Extract the (X, Y) coordinate from the center of the cell holding the provided text.  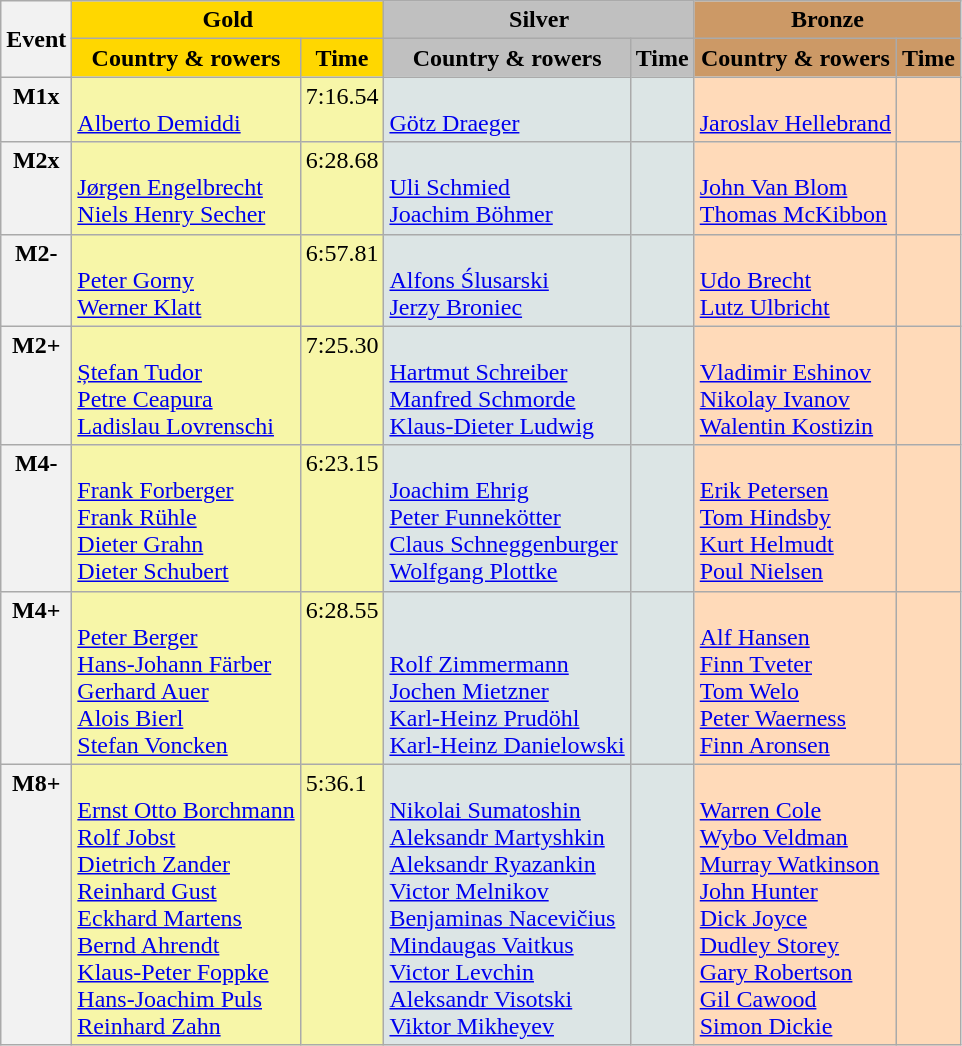
Jaroslav Hellebrand (795, 110)
7:25.30 (342, 386)
Alfons Ślusarski Jerzy Broniec (507, 280)
Alberto Demiddi (186, 110)
Event (36, 39)
Vladimir Eshinov Nikolay Ivanov Walentin Kostizin (795, 386)
Hartmut Schreiber Manfred Schmorde Klaus-Dieter Ludwig (507, 386)
5:36.1 (342, 904)
Alf Hansen Finn Tveter Tom Welo Peter Waerness Finn Aronsen (795, 678)
Joachim Ehrig Peter Funnekötter Claus Schneggenburger Wolfgang Plottke (507, 518)
M4- (36, 518)
Götz Draeger (507, 110)
Frank Forberger Frank Rühle Dieter Grahn Dieter Schubert (186, 518)
Uli SchmiedJoachim Böhmer (507, 188)
Ernst Otto Borchmann Rolf Jobst Dietrich Zander Reinhard Gust Eckhard Martens Bernd Ahrendt Klaus-Peter Foppke Hans-Joachim Puls Reinhard Zahn (186, 904)
Peter Berger Hans-Johann Färber Gerhard Auer Alois Bierl Stefan Voncken (186, 678)
6:28.55 (342, 678)
M1x (36, 110)
Rolf Zimmermann Jochen Mietzner Karl-Heinz Prudöhl Karl-Heinz Danielowski (507, 678)
M2+ (36, 386)
Warren Cole Wybo Veldman Murray Watkinson John Hunter Dick Joyce Dudley Storey Gary Robertson Gil Cawood Simon Dickie (795, 904)
Silver (539, 20)
6:23.15 (342, 518)
Jørgen EngelbrechtNiels Henry Secher (186, 188)
6:28.68 (342, 188)
Gold (228, 20)
Erik Petersen Tom Hindsby Kurt Helmudt Poul Nielsen (795, 518)
Ștefan Tudor Petre Ceapura Ladislau Lovrenschi (186, 386)
M8+ (36, 904)
M2x (36, 188)
Bronze (827, 20)
6:57.81 (342, 280)
M2- (36, 280)
Udo Brecht Lutz Ulbricht (795, 280)
Peter Gorny Werner Klatt (186, 280)
John Van BlomThomas McKibbon (795, 188)
7:16.54 (342, 110)
M4+ (36, 678)
